Search for the cell housing the specified text and yield its (X, Y) center coordinate. 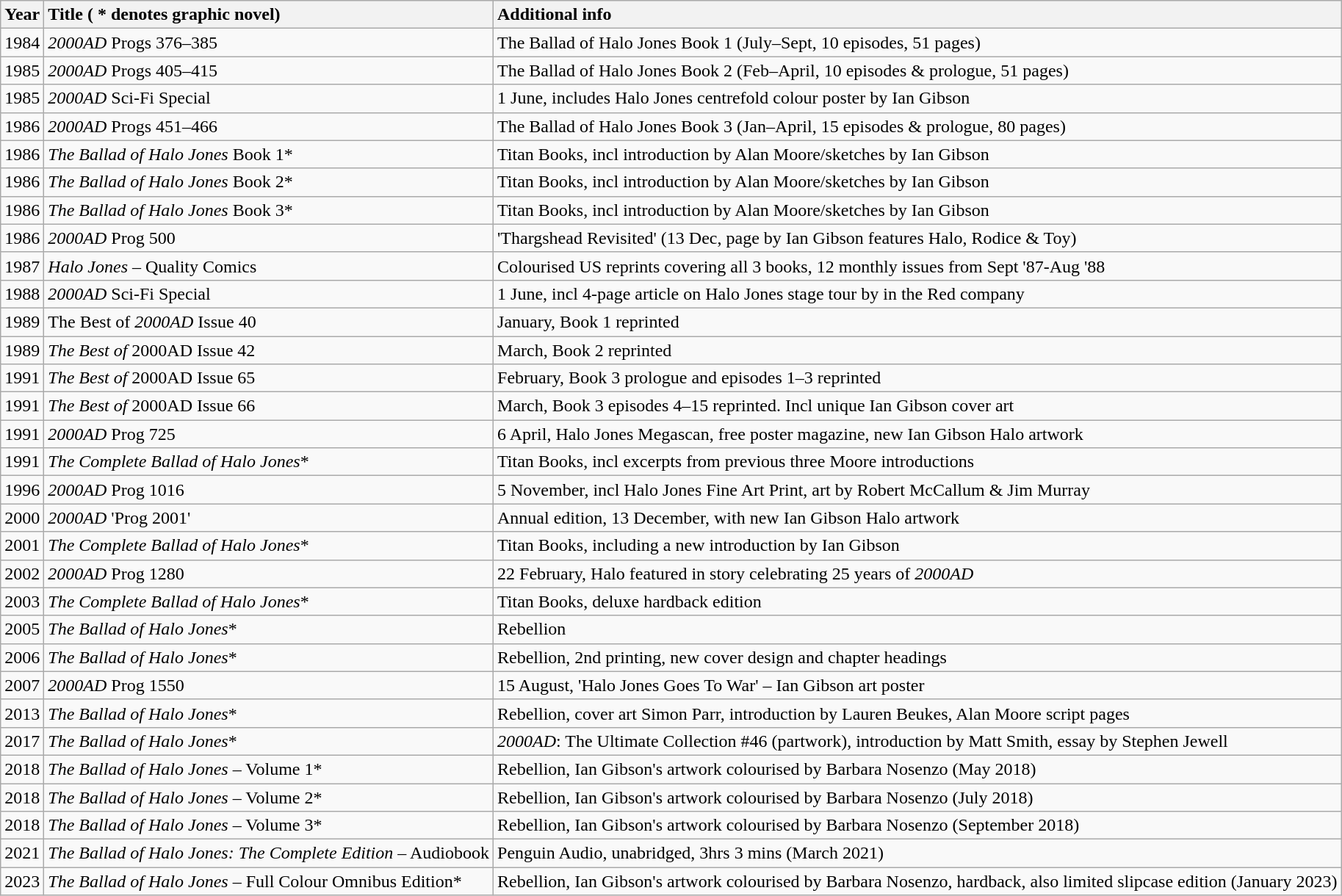
Penguin Audio, unabridged, 3hrs 3 mins (March 2021) (917, 853)
22 February, Halo featured in story celebrating 25 years of 2000AD (917, 574)
The Ballad of Halo Jones: The Complete Edition – Audiobook (269, 853)
The Ballad of Halo Jones Book 1* (269, 154)
2003 (22, 601)
15 August, 'Halo Jones Goes To War' – Ian Gibson art poster (917, 685)
The Ballad of Halo Jones Book 3* (269, 210)
2000AD Prog 500 (269, 238)
Title ( * denotes graphic novel) (269, 15)
2013 (22, 713)
Titan Books, deluxe hardback edition (917, 601)
2000AD Prog 1016 (269, 490)
Rebellion, Ian Gibson's artwork colourised by Barbara Nosenzo (September 2018) (917, 825)
2005 (22, 629)
Titan Books, incl excerpts from previous three Moore introductions (917, 462)
2000 (22, 518)
March, Book 2 reprinted (917, 350)
The Ballad of Halo Jones Book 2* (269, 182)
2017 (22, 741)
The Ballad of Halo Jones Book 3 (Jan–April, 15 episodes & prologue, 80 pages) (917, 126)
1 June, incl 4-page article on Halo Jones stage tour by in the Red company (917, 294)
The Best of 2000AD Issue 40 (269, 322)
The Ballad of Halo Jones – Volume 2* (269, 797)
2001 (22, 546)
Rebellion, 2nd printing, new cover design and chapter headings (917, 657)
'Thargshead Revisited' (13 Dec, page by Ian Gibson features Halo, Rodice & Toy) (917, 238)
2000AD 'Prog 2001' (269, 518)
1988 (22, 294)
Annual edition, 13 December, with new Ian Gibson Halo artwork (917, 518)
Year (22, 15)
Halo Jones – Quality Comics (269, 266)
1 June, includes Halo Jones centrefold colour poster by Ian Gibson (917, 98)
The Best of 2000AD Issue 66 (269, 406)
2000AD Progs 451–466 (269, 126)
2006 (22, 657)
2000AD Prog 725 (269, 434)
1987 (22, 266)
Rebellion (917, 629)
The Ballad of Halo Jones – Full Colour Omnibus Edition* (269, 881)
The Ballad of Halo Jones Book 2 (Feb–April, 10 episodes & prologue, 51 pages) (917, 71)
Additional info (917, 15)
2007 (22, 685)
1996 (22, 490)
The Ballad of Halo Jones – Volume 1* (269, 769)
Rebellion, Ian Gibson's artwork colourised by Barbara Nosenzo (July 2018) (917, 797)
2000AD Prog 1550 (269, 685)
Colourised US reprints covering all 3 books, 12 monthly issues from Sept '87-Aug '88 (917, 266)
The Best of 2000AD Issue 42 (269, 350)
6 April, Halo Jones Megascan, free poster magazine, new Ian Gibson Halo artwork (917, 434)
January, Book 1 reprinted (917, 322)
2000AD Progs 405–415 (269, 71)
February, Book 3 prologue and episodes 1–3 reprinted (917, 378)
March, Book 3 episodes 4–15 reprinted. Incl unique Ian Gibson cover art (917, 406)
Rebellion, Ian Gibson's artwork colourised by Barbara Nosenzo, hardback, also limited slipcase edition (January 2023) (917, 881)
2002 (22, 574)
1984 (22, 43)
Titan Books, including a new introduction by Ian Gibson (917, 546)
The Ballad of Halo Jones Book 1 (July–Sept, 10 episodes, 51 pages) (917, 43)
2000AD Progs 376–385 (269, 43)
2000AD Prog 1280 (269, 574)
5 November, incl Halo Jones Fine Art Print, art by Robert McCallum & Jim Murray (917, 490)
The Best of 2000AD Issue 65 (269, 378)
Rebellion, Ian Gibson's artwork colourised by Barbara Nosenzo (May 2018) (917, 769)
The Ballad of Halo Jones – Volume 3* (269, 825)
2000AD: The Ultimate Collection #46 (partwork), introduction by Matt Smith, essay by Stephen Jewell (917, 741)
2021 (22, 853)
Rebellion, cover art Simon Parr, introduction by Lauren Beukes, Alan Moore script pages (917, 713)
2023 (22, 881)
